Detect which cell encompasses the target text, then output its (X, Y) center coordinate. 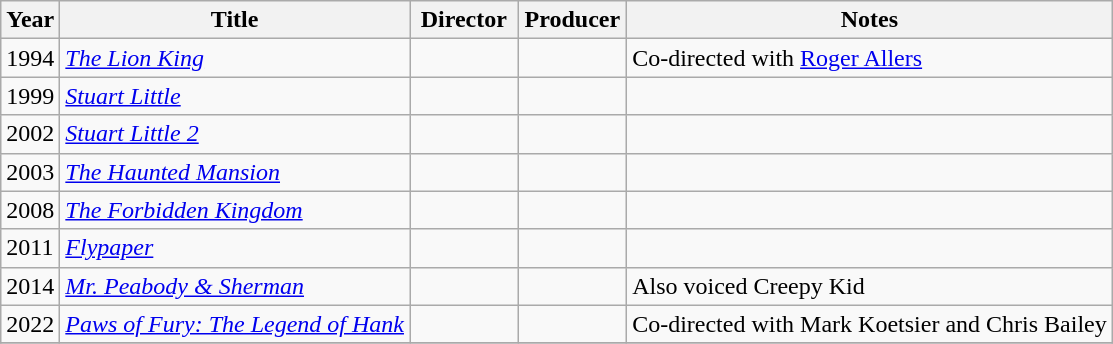
Also voiced Creepy Kid (870, 286)
Director (464, 20)
Year (30, 20)
2022 (30, 324)
2008 (30, 210)
Stuart Little 2 (235, 134)
Mr. Peabody & Sherman (235, 286)
The Lion King (235, 58)
Stuart Little (235, 96)
Paws of Fury: The Legend of Hank (235, 324)
Co-directed with Mark Koetsier and Chris Bailey (870, 324)
Title (235, 20)
Notes (870, 20)
The Haunted Mansion (235, 172)
2002 (30, 134)
2014 (30, 286)
1999 (30, 96)
Flypaper (235, 248)
The Forbidden Kingdom (235, 210)
Co-directed with Roger Allers (870, 58)
2003 (30, 172)
1994 (30, 58)
2011 (30, 248)
Producer (572, 20)
